Find where the given text appears and provide that cell's center as [X, Y] coordinate. 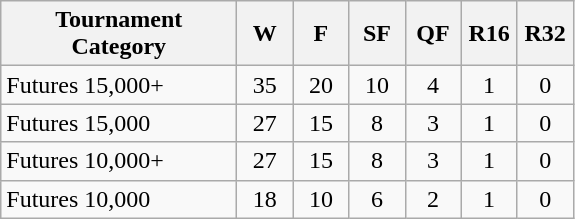
Futures 15,000 [119, 123]
Tournament Category [119, 34]
35 [265, 85]
Futures 15,000+ [119, 85]
Futures 10,000+ [119, 161]
18 [265, 199]
W [265, 34]
R32 [545, 34]
Futures 10,000 [119, 199]
6 [377, 199]
SF [377, 34]
4 [433, 85]
2 [433, 199]
R16 [489, 34]
F [321, 34]
20 [321, 85]
QF [433, 34]
